Scan for the cell matching the given text and deliver its (x, y) coordinate at center. 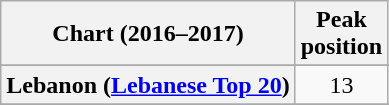
Peak position (341, 34)
Chart (2016–2017) (148, 34)
Lebanon (Lebanese Top 20) (148, 85)
13 (341, 85)
